Search for the cell housing the specified text and yield its (X, Y) center coordinate. 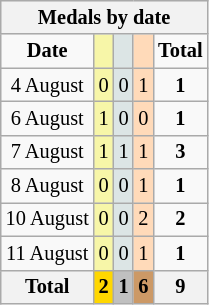
6 (143, 287)
9 (180, 287)
6 August (48, 118)
11 August (48, 253)
Date (48, 51)
4 August (48, 85)
10 August (48, 219)
3 (180, 152)
Medals by date (104, 17)
7 August (48, 152)
8 August (48, 186)
